From the cell containing the given text, extract its center point as [X, Y] coordinate. 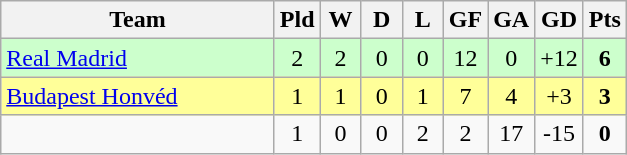
3 [604, 96]
+12 [560, 58]
7 [465, 96]
Real Madrid [138, 58]
GF [465, 20]
4 [512, 96]
+3 [560, 96]
Pld [297, 20]
W [340, 20]
Pts [604, 20]
D [382, 20]
L [422, 20]
GD [560, 20]
Team [138, 20]
GA [512, 20]
Budapest Honvéd [138, 96]
12 [465, 58]
-15 [560, 134]
6 [604, 58]
17 [512, 134]
